Capture the cell that displays the provided text and extract its [x, y] central coordinate. 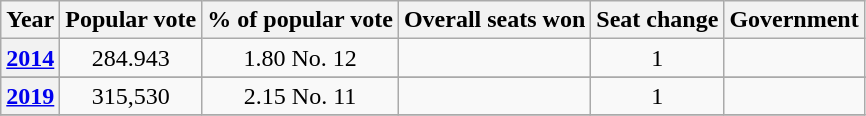
1.80 No. 12 [300, 58]
Seat change [658, 20]
Popular vote [131, 20]
315,530 [131, 96]
Government [794, 20]
2014 [30, 58]
2019 [30, 96]
2.15 No. 11 [300, 96]
Overall seats won [494, 20]
% of popular vote [300, 20]
284.943 [131, 58]
Year [30, 20]
